Detect which cell encompasses the target text, then output its [x, y] center coordinate. 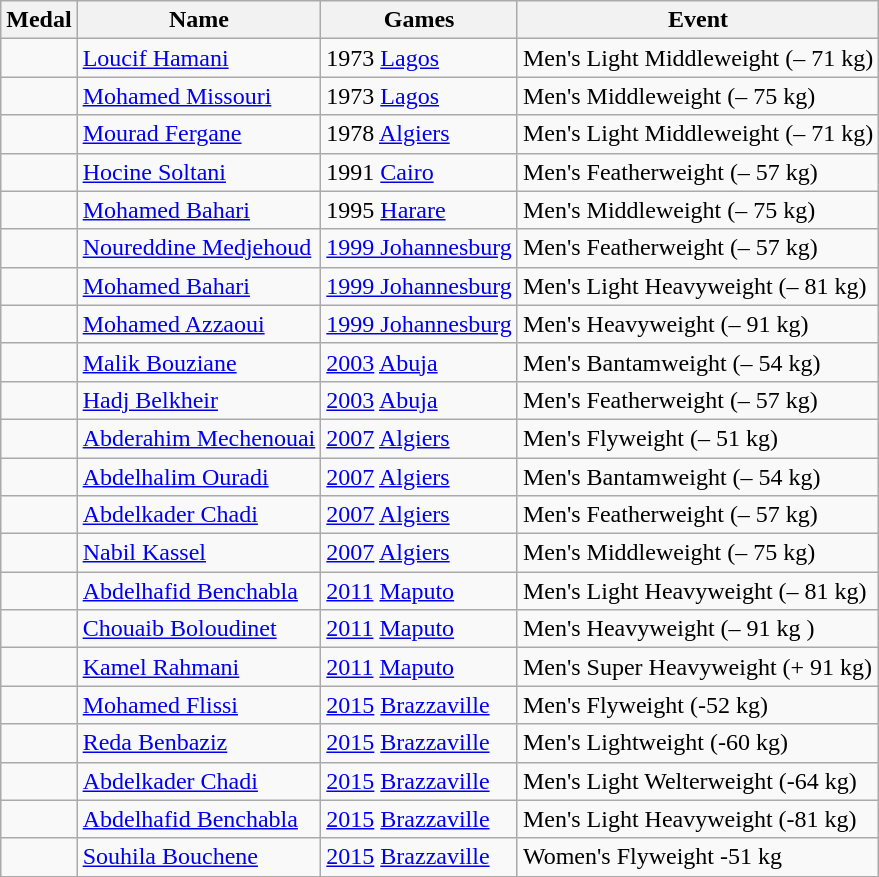
Men's Flyweight (– 51 kg) [698, 438]
Abderahim Mechenouai [199, 438]
Men's Lightweight (-60 kg) [698, 743]
Hocine Soltani [199, 172]
Kamel Rahmani [199, 667]
Reda Benbaziz [199, 743]
Hadj Belkheir [199, 400]
Men's Heavyweight (– 91 kg ) [698, 629]
Men's Super Heavyweight (+ 91 kg) [698, 667]
Chouaib Boloudinet [199, 629]
Souhila Bouchene [199, 857]
1995 Harare [420, 210]
Mohamed Flissi [199, 705]
Malik Bouziane [199, 362]
Men's Light Heavyweight (-81 kg) [698, 819]
Men's Flyweight (-52 kg) [698, 705]
Games [420, 20]
Medal [39, 20]
Abdelhalim Ouradi [199, 477]
Noureddine Medjehoud [199, 248]
1978 Algiers [420, 134]
1991 Cairo [420, 172]
Women's Flyweight -51 kg [698, 857]
Nabil Kassel [199, 553]
Men's Light Welterweight (-64 kg) [698, 781]
Event [698, 20]
Loucif Hamani [199, 58]
Name [199, 20]
Mourad Fergane [199, 134]
Men's Heavyweight (– 91 kg) [698, 324]
Mohamed Azzaoui [199, 324]
Mohamed Missouri [199, 96]
